Return the [x, y] coordinate for the center point of the cell that contains the specified text.  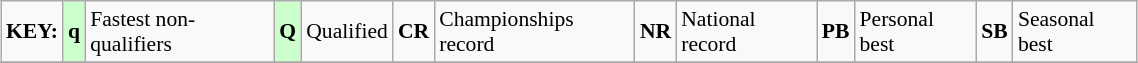
National record [746, 32]
Q [288, 32]
Seasonal best [1075, 32]
KEY: [32, 32]
q [74, 32]
Qualified [347, 32]
CR [414, 32]
PB [836, 32]
Personal best [916, 32]
SB [994, 32]
Championships record [534, 32]
NR [656, 32]
Fastest non-qualifiers [180, 32]
